Capture the cell that displays the provided text and extract its [X, Y] central coordinate. 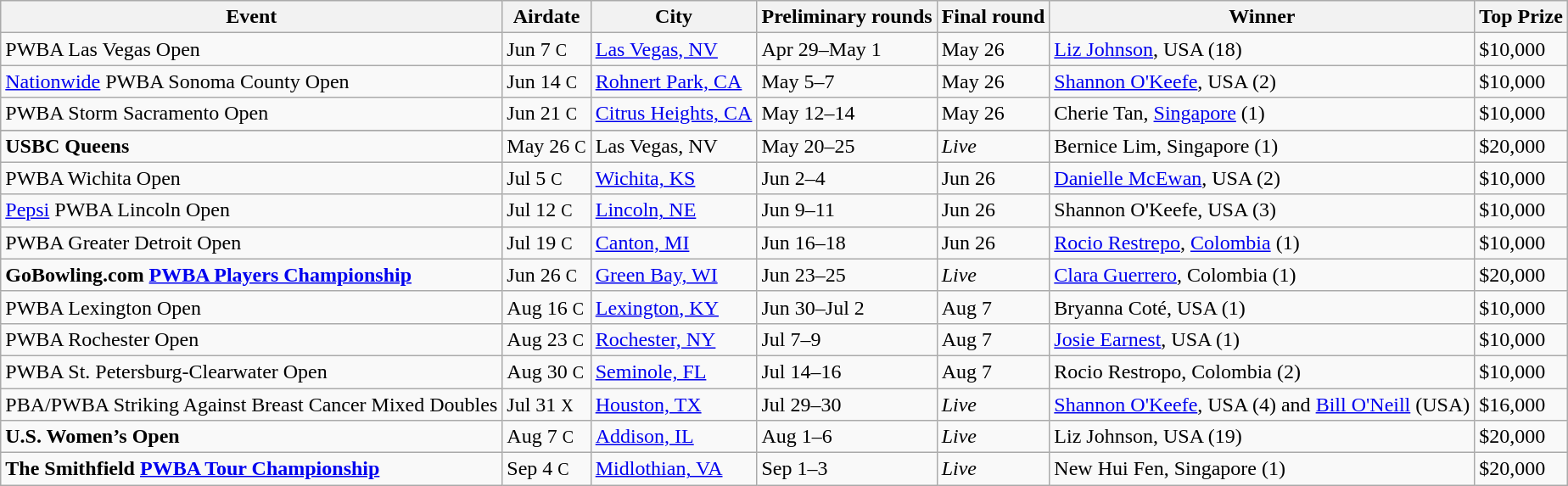
Aug 23 C [546, 339]
PWBA Greater Detroit Open [251, 243]
PWBA Rochester Open [251, 339]
Addison, IL [674, 437]
Bernice Lim, Singapore (1) [1263, 146]
Rocio Restrepo, Colombia (1) [1263, 243]
Liz Johnson, USA (18) [1263, 49]
Aug 30 C [546, 371]
Aug 1–6 [847, 437]
USBC Queens [251, 146]
Nationwide PWBA Sonoma County Open [251, 81]
New Hui Fen, Singapore (1) [1263, 469]
Jul 14–16 [847, 371]
Jun 2–4 [847, 178]
Jul 5 C [546, 178]
PWBA St. Petersburg-Clearwater Open [251, 371]
Shannon O'Keefe, USA (4) and Bill O'Neill (USA) [1263, 405]
Bryanna Coté, USA (1) [1263, 307]
May 5–7 [847, 81]
Jun 9–11 [847, 210]
Jun 26 C [546, 275]
Sep 1–3 [847, 469]
The Smithfield PWBA Tour Championship [251, 469]
PWBA Wichita Open [251, 178]
Canton, MI [674, 243]
Shannon O'Keefe, USA (2) [1263, 81]
$16,000 [1521, 405]
Seminole, FL [674, 371]
Preliminary rounds [847, 17]
City [674, 17]
Sep 4 C [546, 469]
May 20–25 [847, 146]
Lexington, KY [674, 307]
PWBA Las Vegas Open [251, 49]
Event [251, 17]
Jun 7 C [546, 49]
PWBA Lexington Open [251, 307]
Midlothian, VA [674, 469]
Apr 29–May 1 [847, 49]
Jul 29–30 [847, 405]
Jun 30–Jul 2 [847, 307]
Shannon O'Keefe, USA (3) [1263, 210]
Jun 23–25 [847, 275]
Rochester, NY [674, 339]
GoBowling.com PWBA Players Championship [251, 275]
Aug 7 C [546, 437]
Green Bay, WI [674, 275]
Airdate [546, 17]
Jul 7–9 [847, 339]
Jun 14 C [546, 81]
U.S. Women’s Open [251, 437]
Liz Johnson, USA (19) [1263, 437]
Jun 21 C [546, 114]
May 26 C [546, 146]
Jun 16–18 [847, 243]
Josie Earnest, USA (1) [1263, 339]
Houston, TX [674, 405]
Jul 12 C [546, 210]
Top Prize [1521, 17]
Jul 31 X [546, 405]
Pepsi PWBA Lincoln Open [251, 210]
May 12–14 [847, 114]
Citrus Heights, CA [674, 114]
Clara Guerrero, Colombia (1) [1263, 275]
Cherie Tan, Singapore (1) [1263, 114]
Wichita, KS [674, 178]
Final round [993, 17]
Lincoln, NE [674, 210]
Danielle McEwan, USA (2) [1263, 178]
Rocio Restropo, Colombia (2) [1263, 371]
Rohnert Park, CA [674, 81]
PBA/PWBA Striking Against Breast Cancer Mixed Doubles [251, 405]
Winner [1263, 17]
Jul 19 C [546, 243]
Aug 16 C [546, 307]
PWBA Storm Sacramento Open [251, 114]
